Output the (x, y) coordinate of the center of the cell containing the given text.  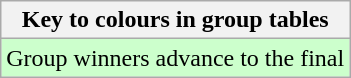
Group winners advance to the final (176, 58)
Key to colours in group tables (176, 20)
